For the text-containing cell, return its midpoint in (x, y) coordinate format. 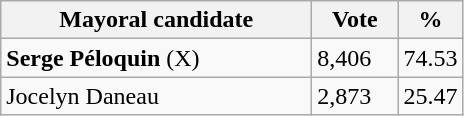
74.53 (430, 58)
Mayoral candidate (156, 20)
25.47 (430, 96)
Serge Péloquin (X) (156, 58)
% (430, 20)
Jocelyn Daneau (156, 96)
8,406 (355, 58)
2,873 (355, 96)
Vote (355, 20)
